Provide the [x, y] coordinate of the cell's center where the given text is located.  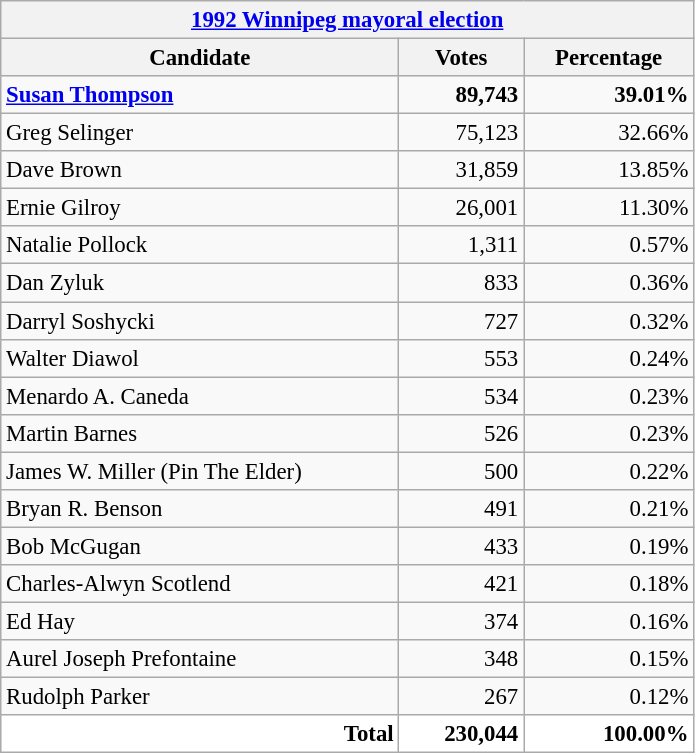
32.66% [609, 133]
Rudolph Parker [200, 697]
31,859 [462, 170]
Bob McGugan [200, 546]
374 [462, 621]
1,311 [462, 245]
433 [462, 546]
Aurel Joseph Prefontaine [200, 659]
0.36% [609, 283]
0.19% [609, 546]
727 [462, 321]
Votes [462, 58]
0.32% [609, 321]
13.85% [609, 170]
75,123 [462, 133]
Darryl Soshycki [200, 321]
26,001 [462, 208]
11.30% [609, 208]
230,044 [462, 734]
James W. Miller (Pin The Elder) [200, 471]
267 [462, 697]
Menardo A. Caneda [200, 396]
Percentage [609, 58]
421 [462, 584]
100.00% [609, 734]
Ernie Gilroy [200, 208]
Martin Barnes [200, 433]
553 [462, 358]
491 [462, 509]
1992 Winnipeg mayoral election [348, 20]
Walter Diawol [200, 358]
0.24% [609, 358]
348 [462, 659]
526 [462, 433]
0.12% [609, 697]
39.01% [609, 95]
Susan Thompson [200, 95]
89,743 [462, 95]
Charles-Alwyn Scotlend [200, 584]
Dave Brown [200, 170]
Ed Hay [200, 621]
0.21% [609, 509]
0.22% [609, 471]
0.18% [609, 584]
0.16% [609, 621]
Total [200, 734]
500 [462, 471]
0.57% [609, 245]
Dan Zyluk [200, 283]
Bryan R. Benson [200, 509]
0.15% [609, 659]
Greg Selinger [200, 133]
534 [462, 396]
Natalie Pollock [200, 245]
833 [462, 283]
Candidate [200, 58]
